Return the (x, y) coordinate for the center point of the cell that contains the specified text.  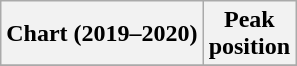
Chart (2019–2020) (102, 34)
Peakposition (249, 34)
